Detect which cell encompasses the target text, then output its [x, y] center coordinate. 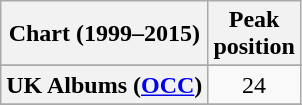
24 [254, 85]
Chart (1999–2015) [104, 34]
Peak position [254, 34]
UK Albums (OCC) [104, 85]
